Pinpoint the cell where the given text exists, returning its (X, Y) midpoint coordinate. 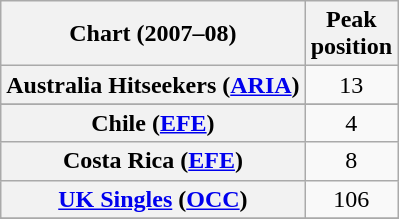
UK Singles (OCC) (153, 199)
Peakposition (351, 34)
Australia Hitseekers (ARIA) (153, 85)
4 (351, 123)
Chile (EFE) (153, 123)
8 (351, 161)
106 (351, 199)
Chart (2007–08) (153, 34)
Costa Rica (EFE) (153, 161)
13 (351, 85)
